Find where the given text appears and provide that cell's center as [x, y] coordinate. 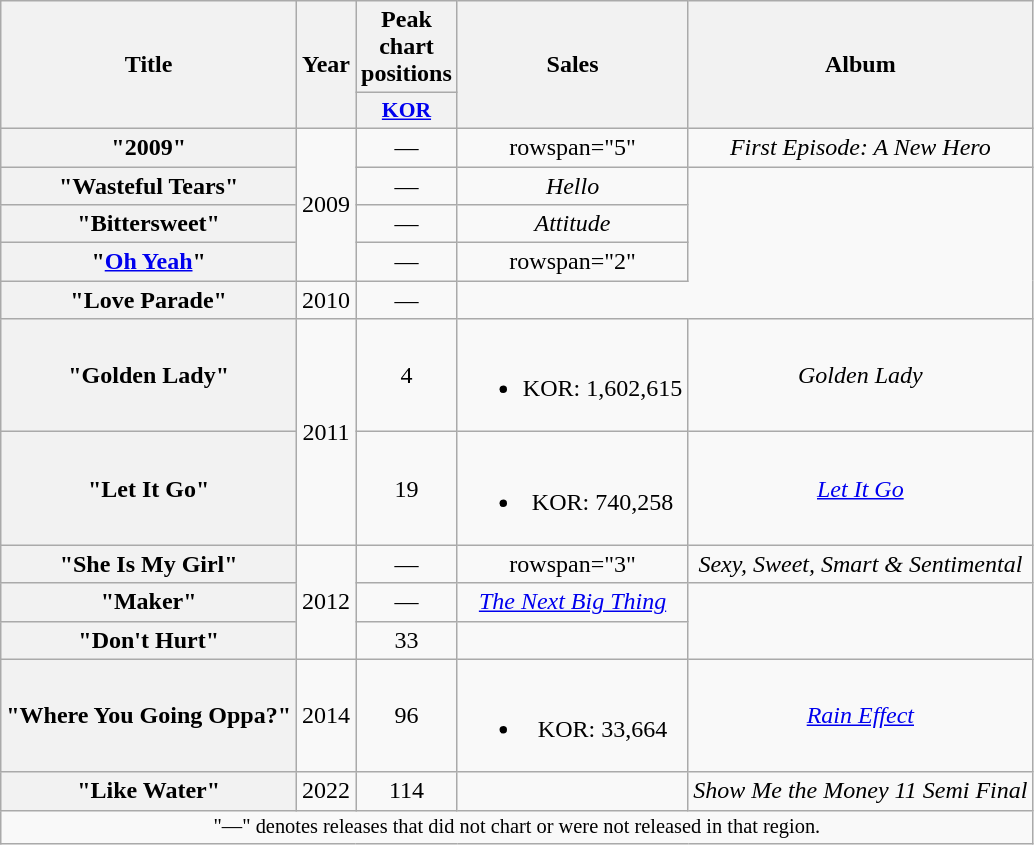
"—" denotes releases that did not chart or were not released in that region. [517, 827]
Album [860, 65]
"Where You Going Oppa?" [149, 716]
"Don't Hurt" [149, 640]
KOR [407, 111]
2022 [326, 791]
2014 [326, 716]
"She Is My Girl" [149, 564]
rowspan="2" [572, 262]
114 [407, 791]
"Like Water" [149, 791]
Sales [572, 65]
4 [407, 376]
2010 [326, 300]
19 [407, 488]
"2009" [149, 147]
KOR: 1,602,615 [572, 376]
Attitude [572, 224]
rowspan="3" [572, 564]
Title [149, 65]
First Episode: A New Hero [860, 147]
"Love Parade" [149, 300]
96 [407, 716]
Let It Go [860, 488]
Peak chart positions [407, 47]
"Wasteful Tears" [149, 185]
KOR: 33,664 [572, 716]
Golden Lady [860, 376]
"Oh Yeah" [149, 262]
Sexy, Sweet, Smart & Sentimental [860, 564]
Hello [572, 185]
Show Me the Money 11 Semi Final [860, 791]
rowspan="5" [572, 147]
2012 [326, 602]
"Bittersweet" [149, 224]
"Golden Lady" [149, 376]
KOR: 740,258 [572, 488]
Year [326, 65]
The Next Big Thing [572, 602]
2011 [326, 432]
33 [407, 640]
2009 [326, 204]
"Let It Go" [149, 488]
Rain Effect [860, 716]
"Maker" [149, 602]
